Extract the (x, y) coordinate from the center of the cell holding the provided text.  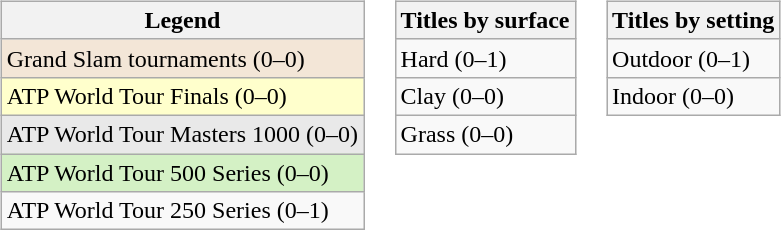
Hard (0–1) (485, 58)
ATP World Tour Masters 1000 (0–0) (182, 134)
Outdoor (0–1) (694, 58)
Titles by setting (694, 20)
Grand Slam tournaments (0–0) (182, 58)
Legend (182, 20)
Clay (0–0) (485, 96)
Grass (0–0) (485, 134)
Indoor (0–0) (694, 96)
ATP World Tour 500 Series (0–0) (182, 173)
ATP World Tour Finals (0–0) (182, 96)
ATP World Tour 250 Series (0–1) (182, 211)
Titles by surface (485, 20)
